From the cell containing the given text, extract its center point as [X, Y] coordinate. 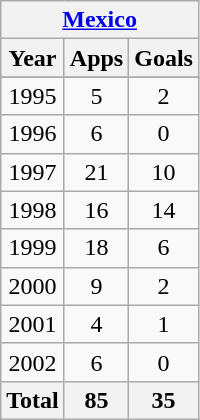
10 [164, 172]
1996 [33, 134]
Year [33, 58]
1997 [33, 172]
2001 [33, 324]
21 [96, 172]
2002 [33, 362]
1995 [33, 96]
5 [96, 96]
1999 [33, 248]
1 [164, 324]
Total [33, 400]
9 [96, 286]
1998 [33, 210]
14 [164, 210]
85 [96, 400]
4 [96, 324]
2000 [33, 286]
Goals [164, 58]
35 [164, 400]
18 [96, 248]
16 [96, 210]
Mexico [100, 20]
Apps [96, 58]
